Locate the cell with the specified text and output its (X, Y) center coordinate. 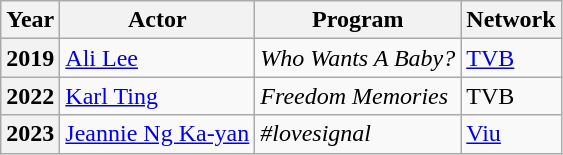
Year (30, 20)
Actor (158, 20)
2022 (30, 96)
Program (358, 20)
2023 (30, 134)
Who Wants A Baby? (358, 58)
Karl Ting (158, 96)
Jeannie Ng Ka-yan (158, 134)
Freedom Memories (358, 96)
2019 (30, 58)
Viu (511, 134)
Network (511, 20)
#lovesignal (358, 134)
Ali Lee (158, 58)
